Detect which cell encompasses the target text, then output its (x, y) center coordinate. 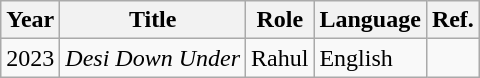
2023 (30, 58)
Language (370, 20)
Ref. (452, 20)
Role (280, 20)
English (370, 58)
Title (153, 20)
Year (30, 20)
Desi Down Under (153, 58)
Rahul (280, 58)
